Return (x, y) of the center of cell containing provided text 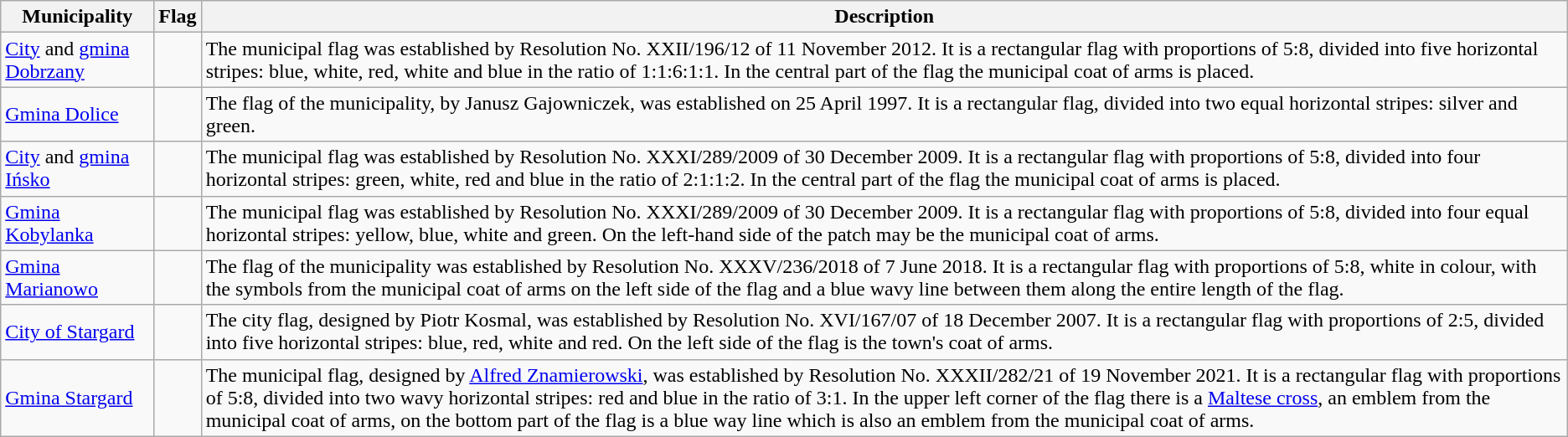
City of Stargard (77, 332)
Gmina Dolice (77, 114)
Gmina Kobylanka (77, 223)
Description (885, 17)
City and gmina Dobrzany (77, 60)
Municipality (77, 17)
City and gmina Ińsko (77, 169)
Gmina Stargard (77, 398)
Flag (178, 17)
Gmina Marianowo (77, 278)
